Scan for the cell matching the given text and deliver its [x, y] coordinate at center. 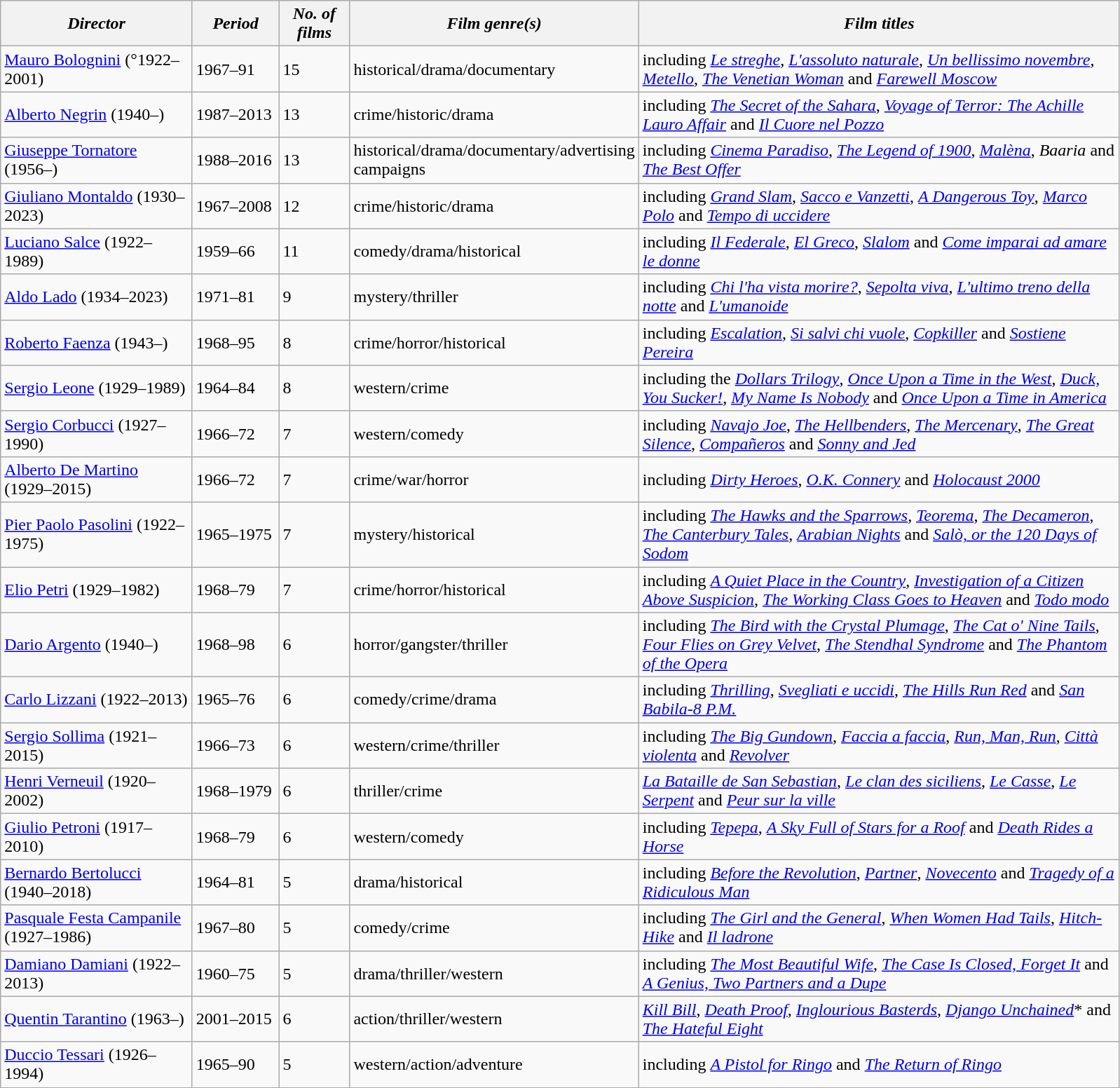
Film titles [879, 24]
including Escalation, Si salvi chi vuole, Copkiller and Sostiene Pereira [879, 342]
including Thrilling, Svegliati e uccidi, The Hills Run Red and San Babila-8 P.M. [879, 700]
including Tepepa, A Sky Full of Stars for a Roof and Death Rides a Horse [879, 837]
including A Pistol for Ringo and The Return of Ringo [879, 1064]
comedy/crime/drama [494, 700]
1959–66 [235, 251]
Elio Petri (1929–1982) [97, 589]
Aldo Lado (1934–2023) [97, 297]
Kill Bill, Death Proof, Inglourious Basterds, Django Unchained* and The Hateful Eight [879, 1019]
crime/war/horror [494, 480]
12 [314, 206]
comedy/drama/historical [494, 251]
Duccio Tessari (1926–1994) [97, 1064]
1988–2016 [235, 160]
including Le streghe, L'assoluto naturale, Un bellissimo novembre, Metello, The Venetian Woman and Farewell Moscow [879, 69]
including The Hawks and the Sparrows, Teorema, The Decameron, The Canterbury Tales, Arabian Nights and Salò, or the 120 Days of Sodom [879, 534]
Bernardo Bertolucci (1940–2018) [97, 882]
including The Big Gundown, Faccia a faccia, Run, Man, Run, Città violenta and Revolver [879, 746]
including The Most Beautiful Wife, The Case Is Closed, Forget It and A Genius, Two Partners and a Dupe [879, 973]
1966–73 [235, 746]
Henri Verneuil (1920–2002) [97, 791]
Mauro Bolognini (°1922–2001) [97, 69]
including The Girl and the General, When Women Had Tails, Hitch-Hike and Il ladrone [879, 928]
1960–75 [235, 973]
Pasquale Festa Campanile (1927–1986) [97, 928]
mystery/thriller [494, 297]
including Dirty Heroes, O.K. Connery and Holocaust 2000 [879, 480]
including Cinema Paradiso, The Legend of 1900, Malèna, Baaria and The Best Offer [879, 160]
Luciano Salce (1922–1989) [97, 251]
including the Dollars Trilogy, Once Upon a Time in the West, Duck, You Sucker!, My Name Is Nobody and Once Upon a Time in America [879, 388]
15 [314, 69]
La Bataille de San Sebastian, Le clan des siciliens, Le Casse, Le Serpent and Peur sur la ville [879, 791]
Sergio Sollima (1921–2015) [97, 746]
1971–81 [235, 297]
comedy/crime [494, 928]
historical/drama/documentary [494, 69]
Giulio Petroni (1917–2010) [97, 837]
11 [314, 251]
Sergio Leone (1929–1989) [97, 388]
thriller/crime [494, 791]
1968–1979 [235, 791]
including Before the Revolution, Partner, Novecento and Tragedy of a Ridiculous Man [879, 882]
including A Quiet Place in the Country, Investigation of a Citizen Above Suspicion, The Working Class Goes to Heaven and Todo modo [879, 589]
Director [97, 24]
1964–84 [235, 388]
Alberto Negrin (1940–) [97, 115]
1967–2008 [235, 206]
Roberto Faenza (1943–) [97, 342]
1965–90 [235, 1064]
No. of films [314, 24]
including The Secret of the Sahara, Voyage of Terror: The Achille Lauro Affair and Il Cuore nel Pozzo [879, 115]
1968–95 [235, 342]
1968–98 [235, 645]
drama/thriller/western [494, 973]
Pier Paolo Pasolini (1922–1975) [97, 534]
Dario Argento (1940–) [97, 645]
drama/historical [494, 882]
Damiano Damiani (1922–2013) [97, 973]
1967–80 [235, 928]
Carlo Lizzani (1922–2013) [97, 700]
including Chi l'ha vista morire?, Sepolta viva, L'ultimo treno della notte and L'umanoide [879, 297]
Period [235, 24]
western/crime/thriller [494, 746]
including Grand Slam, Sacco e Vanzetti, A Dangerous Toy, Marco Polo and Tempo di uccidere [879, 206]
1967–91 [235, 69]
including Navajo Joe, The Hellbenders, The Mercenary, The Great Silence, Compañeros and Sonny and Jed [879, 433]
mystery/historical [494, 534]
1965–76 [235, 700]
western/crime [494, 388]
western/action/adventure [494, 1064]
1987–2013 [235, 115]
action/thriller/western [494, 1019]
Giuliano Montaldo (1930–2023) [97, 206]
Alberto De Martino (1929–2015) [97, 480]
including Il Federale, El Greco, Slalom and Come imparai ad amare le donne [879, 251]
horror/gangster/thriller [494, 645]
2001–2015 [235, 1019]
1965–1975 [235, 534]
historical/drama/documentary/advertising campaigns [494, 160]
including The Bird with the Crystal Plumage, The Cat o' Nine Tails, Four Flies on Grey Velvet, The Stendhal Syndrome and The Phantom of the Opera [879, 645]
Giuseppe Tornatore (1956–) [97, 160]
1964–81 [235, 882]
Quentin Tarantino (1963–) [97, 1019]
Film genre(s) [494, 24]
Sergio Corbucci (1927–1990) [97, 433]
9 [314, 297]
